Return the (x, y) coordinate for the center point of the cell that contains the specified text.  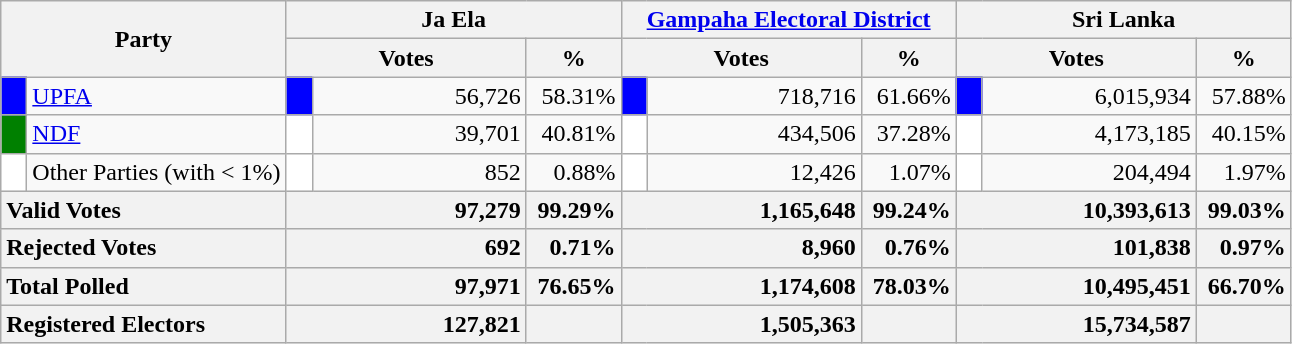
Party (144, 39)
Rejected Votes (144, 248)
Sri Lanka (1124, 20)
718,716 (754, 96)
1.07% (908, 172)
6,015,934 (1089, 96)
78.03% (908, 286)
204,494 (1089, 172)
Valid Votes (144, 210)
39,701 (419, 134)
97,971 (406, 286)
852 (419, 172)
434,506 (754, 134)
101,838 (1076, 248)
Registered Electors (144, 324)
15,734,587 (1076, 324)
127,821 (406, 324)
99.29% (574, 210)
1,505,363 (741, 324)
40.81% (574, 134)
NDF (156, 134)
66.70% (1244, 286)
97,279 (406, 210)
Ja Ela (454, 20)
Total Polled (144, 286)
0.97% (1244, 248)
4,173,185 (1089, 134)
76.65% (574, 286)
0.71% (574, 248)
56,726 (419, 96)
1.97% (1244, 172)
10,495,451 (1076, 286)
Gampaha Electoral District (788, 20)
UPFA (156, 96)
58.31% (574, 96)
1,165,648 (741, 210)
Other Parties (with < 1%) (156, 172)
61.66% (908, 96)
8,960 (741, 248)
99.03% (1244, 210)
99.24% (908, 210)
40.15% (1244, 134)
0.88% (574, 172)
37.28% (908, 134)
0.76% (908, 248)
10,393,613 (1076, 210)
12,426 (754, 172)
1,174,608 (741, 286)
692 (406, 248)
57.88% (1244, 96)
